Scan for the cell matching the given text and deliver its [X, Y] coordinate at center. 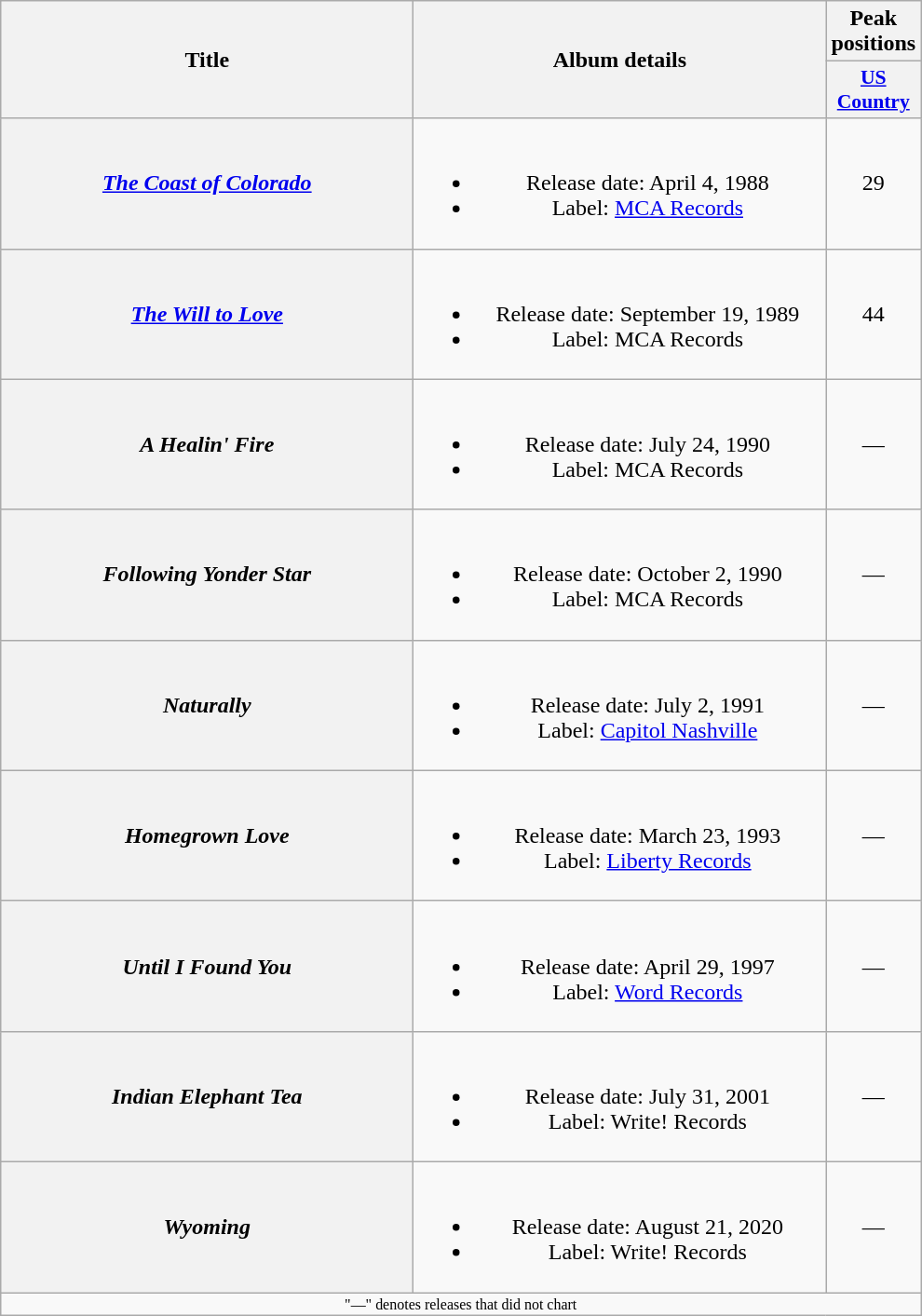
Peakpositions [874, 32]
Until I Found You [207, 966]
Release date: September 19, 1989Label: MCA Records [620, 314]
US Country [874, 89]
Release date: April 29, 1997Label: Word Records [620, 966]
Naturally [207, 705]
Release date: August 21, 2020Label: Write! Records [620, 1227]
Wyoming [207, 1227]
Release date: July 24, 1990Label: MCA Records [620, 444]
"—" denotes releases that did not chart [461, 1304]
A Healin' Fire [207, 444]
The Will to Love [207, 314]
Release date: March 23, 1993Label: Liberty Records [620, 835]
Release date: April 4, 1988Label: MCA Records [620, 183]
Homegrown Love [207, 835]
Release date: July 2, 1991Label: Capitol Nashville [620, 705]
29 [874, 183]
Following Yonder Star [207, 575]
Indian Elephant Tea [207, 1096]
Title [207, 60]
The Coast of Colorado [207, 183]
Release date: October 2, 1990Label: MCA Records [620, 575]
44 [874, 314]
Album details [620, 60]
Release date: July 31, 2001Label: Write! Records [620, 1096]
